Return [X, Y] of the center of cell containing provided text 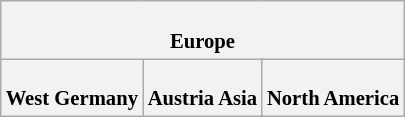
Austria Asia [202, 87]
Europe [202, 29]
West Germany [72, 87]
North America [333, 87]
